From the cell containing the given text, extract its center point as (X, Y) coordinate. 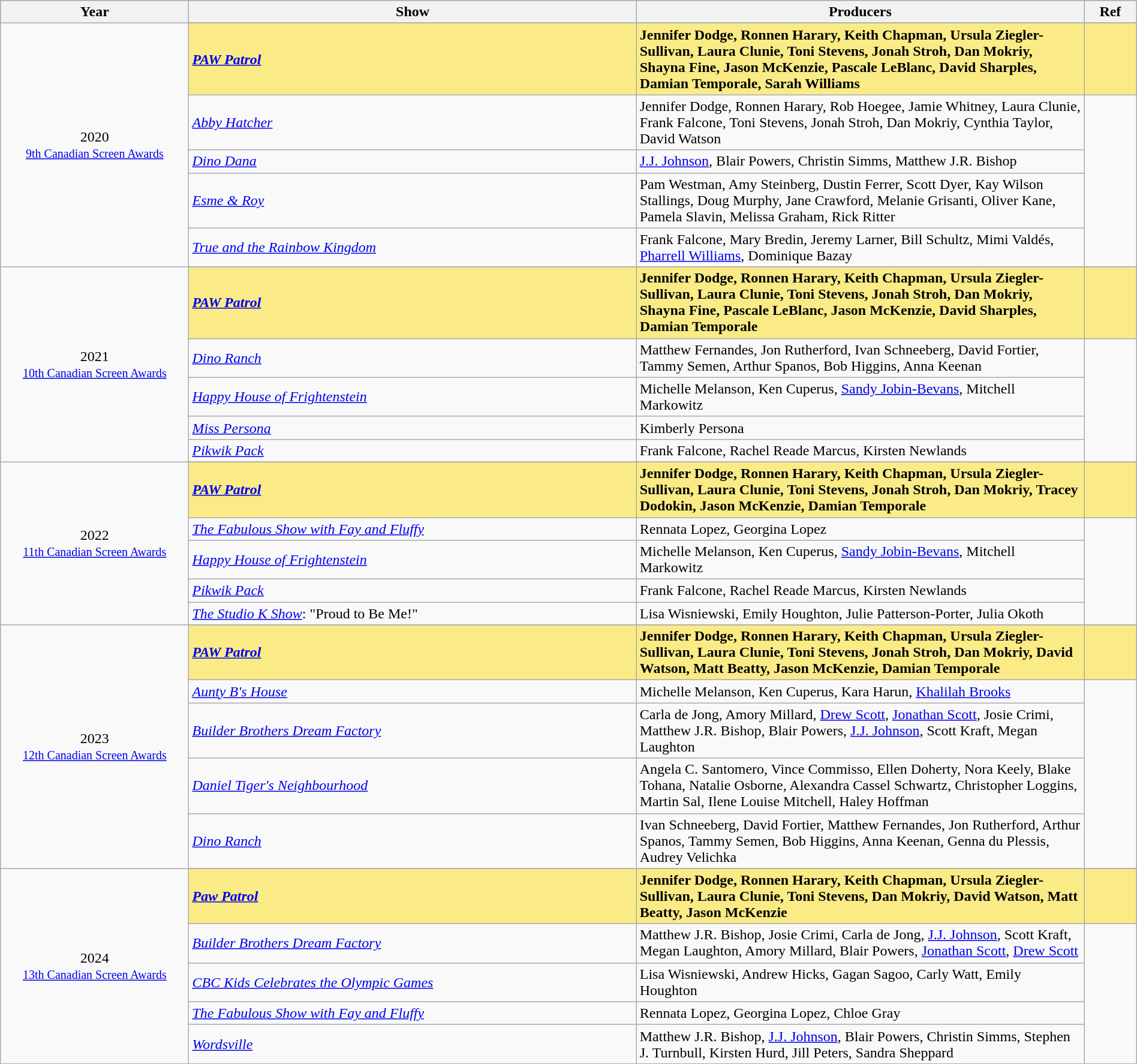
Abby Hatcher (413, 122)
Lisa Wisniewski, Andrew Hicks, Gagan Sagoo, Carly Watt, Emily Houghton (860, 982)
True and the Rainbow Kingdom (413, 247)
2020 9th Canadian Screen Awards (95, 145)
Carla de Jong, Amory Millard, Drew Scott, Jonathan Scott, Josie Crimi, Matthew J.R. Bishop, Blair Powers, J.J. Johnson, Scott Kraft, Megan Laughton (860, 731)
Producers (860, 12)
Year (95, 12)
Paw Patrol (413, 896)
CBC Kids Celebrates the Olympic Games (413, 982)
Michelle Melanson, Ken Cuperus, Kara Harun, Khalilah Brooks (860, 692)
202211th Canadian Screen Awards (95, 543)
Dino Dana (413, 161)
Matthew J.R. Bishop, J.J. Johnson, Blair Powers, Christin Simms, Stephen J. Turnbull, Kirsten Hurd, Jill Peters, Sandra Sheppard (860, 1044)
Lisa Wisniewski, Emily Houghton, Julie Patterson-Porter, Julia Okoth (860, 614)
Daniel Tiger's Neighbourhood (413, 786)
Frank Falcone, Mary Bredin, Jeremy Larner, Bill Schultz, Mimi Valdés, Pharrell Williams, Dominique Bazay (860, 247)
2023 12th Canadian Screen Awards (95, 747)
2021 10th Canadian Screen Awards (95, 365)
Matthew J.R. Bishop, Josie Crimi, Carla de Jong, J.J. Johnson, Scott Kraft, Megan Laughton, Amory Millard, Blair Powers, Jonathan Scott, Drew Scott (860, 943)
Esme & Roy (413, 200)
J.J. Johnson, Blair Powers, Christin Simms, Matthew J.R. Bishop (860, 161)
Kimberly Persona (860, 428)
Rennata Lopez, Georgina Lopez, Chloe Gray (860, 1013)
Miss Persona (413, 428)
Show (413, 12)
The Studio K Show: "Proud to Be Me!" (413, 614)
Ref (1111, 12)
Aunty B's House (413, 692)
Rennata Lopez, Georgina Lopez (860, 528)
Matthew Fernandes, Jon Rutherford, Ivan Schneeberg, David Fortier, Tammy Semen, Arthur Spanos, Bob Higgins, Anna Keenan (860, 357)
Wordsville (413, 1044)
2024 13th Canadian Screen Awards (95, 966)
